Identify which cell holds the provided text, then report its [x, y] central coordinate. 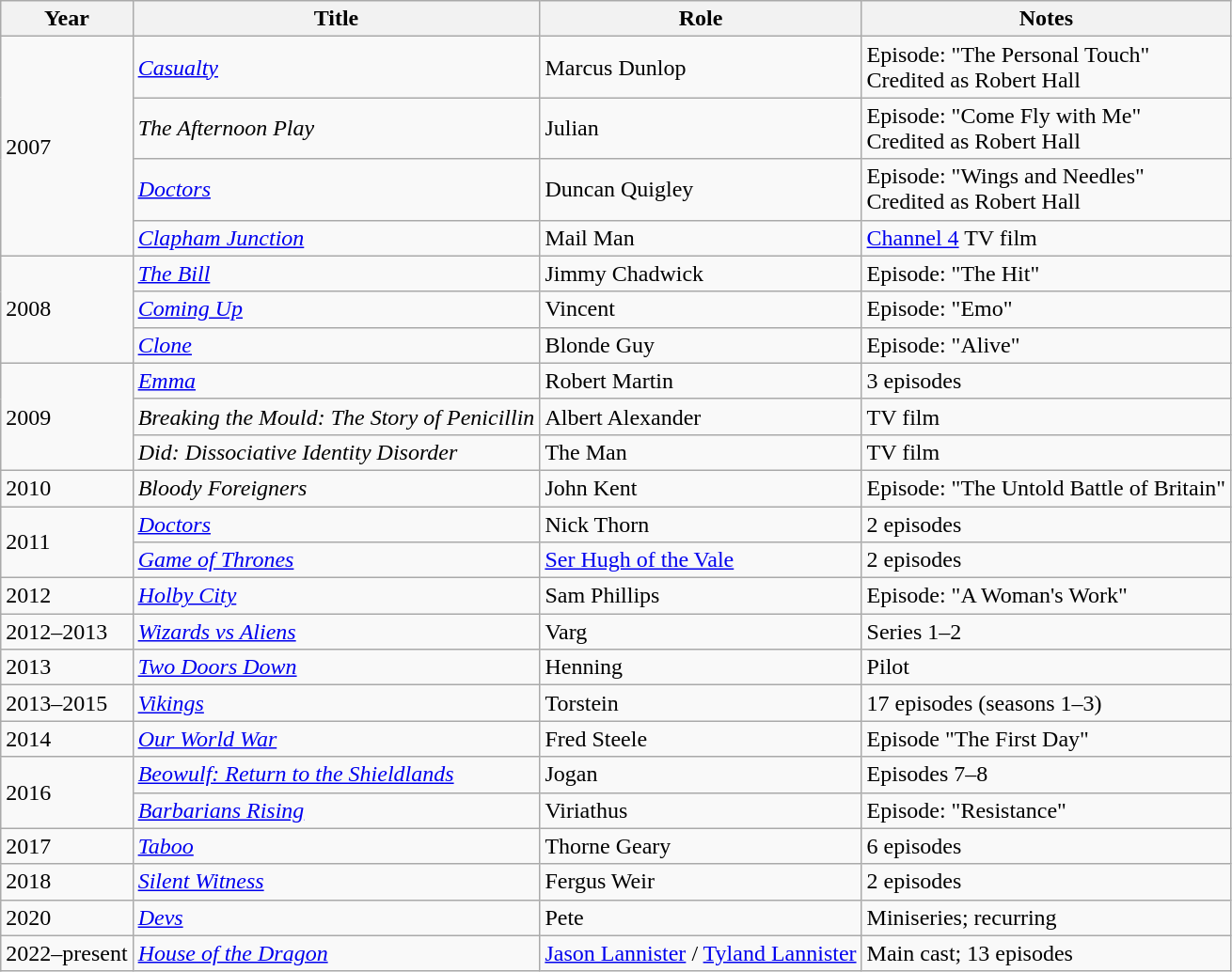
Casualty [337, 68]
Marcus Dunlop [701, 68]
Breaking the Mould: The Story of Penicillin [337, 416]
Pete [701, 917]
Devs [337, 917]
Channel 4 TV film [1046, 238]
2007 [67, 147]
2012 [67, 596]
3 episodes [1046, 381]
2011 [67, 541]
John Kent [701, 488]
Silent Witness [337, 882]
Episode: "The Untold Battle of Britain" [1046, 488]
Series 1–2 [1046, 632]
Role [701, 19]
Two Doors Down [337, 667]
Nick Thorn [701, 524]
Miniseries; recurring [1046, 917]
2012–2013 [67, 632]
Bloody Foreigners [337, 488]
2022–present [67, 953]
6 episodes [1046, 846]
Episode: "Resistance" [1046, 810]
Beowulf: Return to the Shieldlands [337, 775]
Episode: "A Woman's Work" [1046, 596]
Julian [701, 128]
The Bill [337, 274]
Henning [701, 667]
The Afternoon Play [337, 128]
Robert Martin [701, 381]
Pilot [1046, 667]
Vincent [701, 309]
17 episodes (seasons 1–3) [1046, 703]
Year [67, 19]
Wizards vs Aliens [337, 632]
2014 [67, 739]
Viriathus [701, 810]
Blonde Guy [701, 345]
Thorne Geary [701, 846]
Title [337, 19]
2020 [67, 917]
Taboo [337, 846]
Episode: "The Hit" [1046, 274]
2017 [67, 846]
Vikings [337, 703]
Clone [337, 345]
Game of Thrones [337, 560]
Episode: "The Personal Touch"Credited as Robert Hall [1046, 68]
House of the Dragon [337, 953]
Jason Lannister / Tyland Lannister [701, 953]
Fergus Weir [701, 882]
Episode: "Come Fly with Me"Credited as Robert Hall [1046, 128]
Our World War [337, 739]
Coming Up [337, 309]
Fred Steele [701, 739]
Barbarians Rising [337, 810]
2013 [67, 667]
The Man [701, 452]
Episode "The First Day" [1046, 739]
Clapham Junction [337, 238]
Episodes 7–8 [1046, 775]
Jogan [701, 775]
Episode: "Wings and Needles"Credited as Robert Hall [1046, 190]
Emma [337, 381]
Duncan Quigley [701, 190]
Torstein [701, 703]
2010 [67, 488]
Episode: "Emo" [1046, 309]
Episode: "Alive" [1046, 345]
Mail Man [701, 238]
2009 [67, 416]
Did: Dissociative Identity Disorder [337, 452]
2018 [67, 882]
2008 [67, 309]
Notes [1046, 19]
Holby City [337, 596]
Varg [701, 632]
2016 [67, 792]
Main cast; 13 episodes [1046, 953]
Jimmy Chadwick [701, 274]
Sam Phillips [701, 596]
2013–2015 [67, 703]
Albert Alexander [701, 416]
Ser Hugh of the Vale [701, 560]
